Pinpoint the cell where the given text exists, returning its [X, Y] midpoint coordinate. 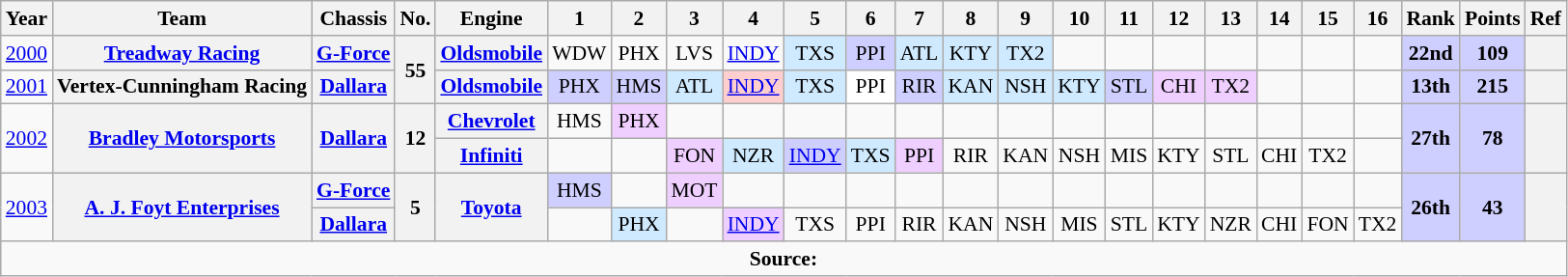
10 [1079, 18]
43 [1493, 207]
2001 [27, 87]
215 [1493, 87]
7 [920, 18]
Chassis [353, 18]
2 [639, 18]
Infiniti [491, 156]
55 [415, 69]
78 [1493, 139]
LVS [694, 53]
6 [870, 18]
13 [1231, 18]
22nd [1430, 53]
2003 [27, 207]
13th [1430, 87]
Vertex-Cunningham Racing [181, 87]
27th [1430, 139]
26th [1430, 207]
MOT [694, 190]
Source: [784, 260]
2002 [27, 139]
4 [754, 18]
15 [1328, 18]
Year [27, 18]
Engine [491, 18]
1 [579, 18]
Rank [1430, 18]
Treadway Racing [181, 53]
14 [1279, 18]
Chevrolet [491, 122]
16 [1378, 18]
Team [181, 18]
8 [971, 18]
2000 [27, 53]
9 [1025, 18]
Toyota [491, 207]
Bradley Motorsports [181, 139]
No. [415, 18]
Ref [1546, 18]
11 [1129, 18]
Points [1493, 18]
WDW [579, 53]
3 [694, 18]
A. J. Foyt Enterprises [181, 207]
109 [1493, 53]
